Capture the cell that displays the provided text and extract its [X, Y] central coordinate. 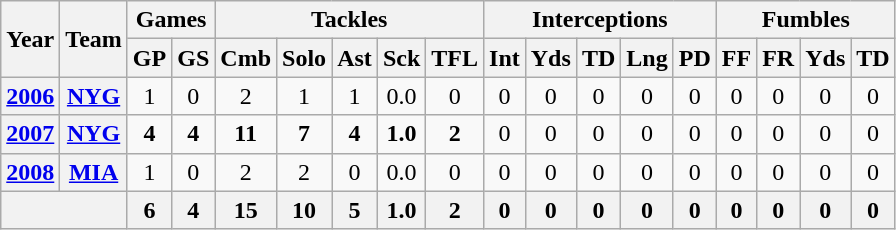
PD [694, 58]
2008 [30, 172]
Solo [304, 58]
Interceptions [600, 20]
TFL [455, 58]
Int [505, 58]
2007 [30, 134]
Ast [355, 58]
10 [304, 210]
6 [149, 210]
FF [736, 58]
Sck [401, 58]
Tackles [350, 20]
5 [355, 210]
Lng [647, 58]
Games [170, 20]
Fumbles [806, 20]
Year [30, 39]
GP [149, 58]
2006 [30, 96]
Team [94, 39]
15 [246, 210]
FR [778, 58]
GS [194, 58]
MIA [94, 172]
Cmb [246, 58]
7 [304, 134]
11 [246, 134]
